Capture the cell that displays the provided text and extract its [X, Y] central coordinate. 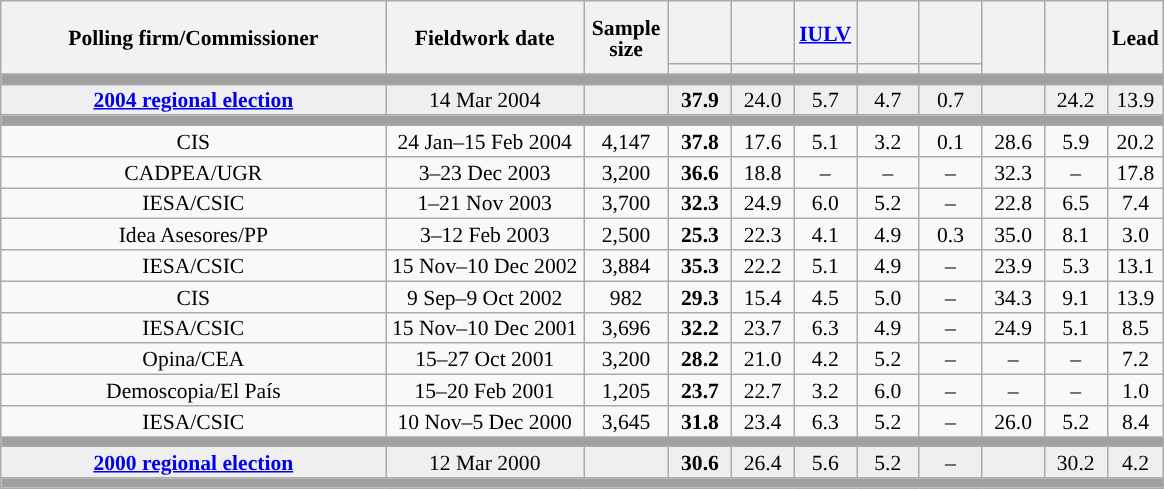
22.3 [762, 234]
5.9 [1076, 142]
35.3 [700, 266]
15.4 [762, 296]
24.0 [762, 100]
29.3 [700, 296]
0.7 [950, 100]
Fieldwork date [485, 38]
Idea Asesores/PP [194, 234]
32.2 [700, 328]
17.8 [1136, 172]
9 Sep–9 Oct 2002 [485, 296]
Lead [1136, 38]
3,645 [626, 422]
5.6 [826, 462]
Sample size [626, 38]
0.3 [950, 234]
2000 regional election [194, 462]
15 Nov–10 Dec 2001 [485, 328]
35.0 [1014, 234]
26.0 [1014, 422]
34.3 [1014, 296]
30.6 [700, 462]
CADPEA/UGR [194, 172]
37.9 [700, 100]
22.8 [1014, 204]
22.7 [762, 390]
3,696 [626, 328]
4.5 [826, 296]
Demoscopia/El País [194, 390]
7.4 [1136, 204]
12 Mar 2000 [485, 462]
31.8 [700, 422]
8.5 [1136, 328]
982 [626, 296]
2004 regional election [194, 100]
5.7 [826, 100]
Opina/CEA [194, 360]
4.7 [888, 100]
18.8 [762, 172]
6.5 [1076, 204]
3–12 Feb 2003 [485, 234]
20.2 [1136, 142]
21.0 [762, 360]
2,500 [626, 234]
3,884 [626, 266]
30.2 [1076, 462]
15 Nov–10 Dec 2002 [485, 266]
7.2 [1136, 360]
14 Mar 2004 [485, 100]
4.1 [826, 234]
3,700 [626, 204]
0.1 [950, 142]
37.8 [700, 142]
17.6 [762, 142]
1–21 Nov 2003 [485, 204]
24.2 [1076, 100]
3.0 [1136, 234]
4,147 [626, 142]
1.0 [1136, 390]
25.3 [700, 234]
3–23 Dec 2003 [485, 172]
15–20 Feb 2001 [485, 390]
28.6 [1014, 142]
5.0 [888, 296]
1,205 [626, 390]
24 Jan–15 Feb 2004 [485, 142]
IULV [826, 32]
15–27 Oct 2001 [485, 360]
22.2 [762, 266]
8.4 [1136, 422]
23.9 [1014, 266]
9.1 [1076, 296]
36.6 [700, 172]
10 Nov–5 Dec 2000 [485, 422]
23.4 [762, 422]
26.4 [762, 462]
5.3 [1076, 266]
Polling firm/Commissioner [194, 38]
8.1 [1076, 234]
13.1 [1136, 266]
28.2 [700, 360]
